From the cell containing the given text, extract its center point as [x, y] coordinate. 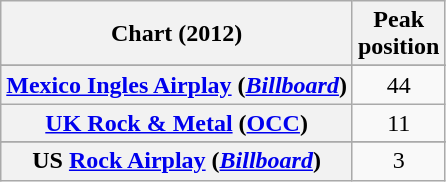
3 [398, 161]
Chart (2012) [177, 34]
US Rock Airplay (Billboard) [177, 161]
11 [398, 123]
UK Rock & Metal (OCC) [177, 123]
44 [398, 85]
Peakposition [398, 34]
Mexico Ingles Airplay (Billboard) [177, 85]
